Identify which cell holds the provided text, then report its [x, y] central coordinate. 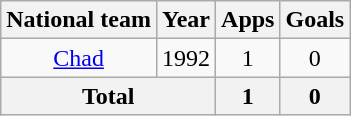
Chad [79, 58]
Apps [248, 20]
National team [79, 20]
Year [186, 20]
1992 [186, 58]
Goals [315, 20]
Total [108, 96]
